Find where the given text appears and provide that cell's center as (X, Y) coordinate. 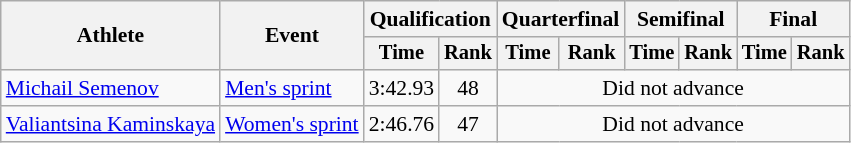
Men's sprint (292, 88)
47 (468, 124)
Quarterfinal (561, 19)
3:42.93 (402, 88)
Women's sprint (292, 124)
Event (292, 36)
Michail Semenov (110, 88)
Final (793, 19)
Valiantsina Kaminskaya (110, 124)
Athlete (110, 36)
Qualification (430, 19)
Semifinal (680, 19)
2:46.76 (402, 124)
48 (468, 88)
